Provide the (X, Y) coordinate of the cell's center where the given text is located.  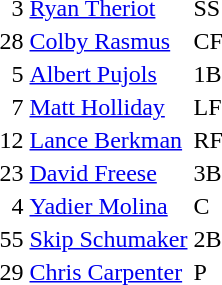
David Freese (108, 173)
Albert Pujols (108, 74)
Lance Berkman (108, 140)
Skip Schumaker (108, 239)
Yadier Molina (108, 206)
Matt Holliday (108, 107)
Colby Rasmus (108, 41)
